Extract the [X, Y] coordinate from the center of the cell holding the provided text.  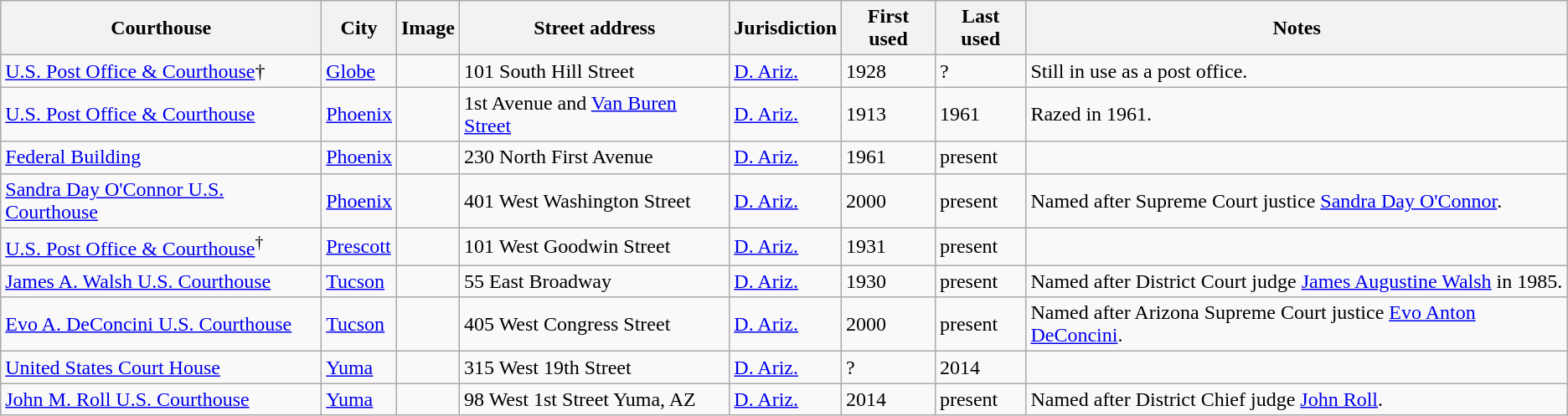
Named after District Court judge James Augustine Walsh in 1985. [1297, 281]
Federal Building [161, 157]
Named after Arizona Supreme Court justice Evo Anton DeConcini. [1297, 325]
James A. Walsh U.S. Courthouse [161, 281]
Image [427, 28]
Street address [595, 28]
Still in use as a post office. [1297, 71]
United States Court House [161, 367]
315 West 19th Street [595, 367]
Globe [359, 71]
Razed in 1961. [1297, 114]
Last used [980, 28]
405 West Congress Street [595, 325]
Notes [1297, 28]
1930 [889, 281]
401 West Washington Street [595, 201]
1931 [889, 246]
Prescott [359, 246]
City [359, 28]
Evo A. DeConcini U.S. Courthouse [161, 325]
1928 [889, 71]
Sandra Day O'Connor U.S. Courthouse [161, 201]
Named after Supreme Court justice Sandra Day O'Connor. [1297, 201]
55 East Broadway [595, 281]
230 North First Avenue [595, 157]
Courthouse [161, 28]
101 West Goodwin Street [595, 246]
1913 [889, 114]
101 South Hill Street [595, 71]
First used [889, 28]
Jurisdiction [786, 28]
98 West 1st Street Yuma, AZ [595, 399]
U.S. Post Office & Courthouse [161, 114]
Named after District Chief judge John Roll. [1297, 399]
1st Avenue and Van Buren Street [595, 114]
John M. Roll U.S. Courthouse [161, 399]
